Find where the given text appears and provide that cell's center as [X, Y] coordinate. 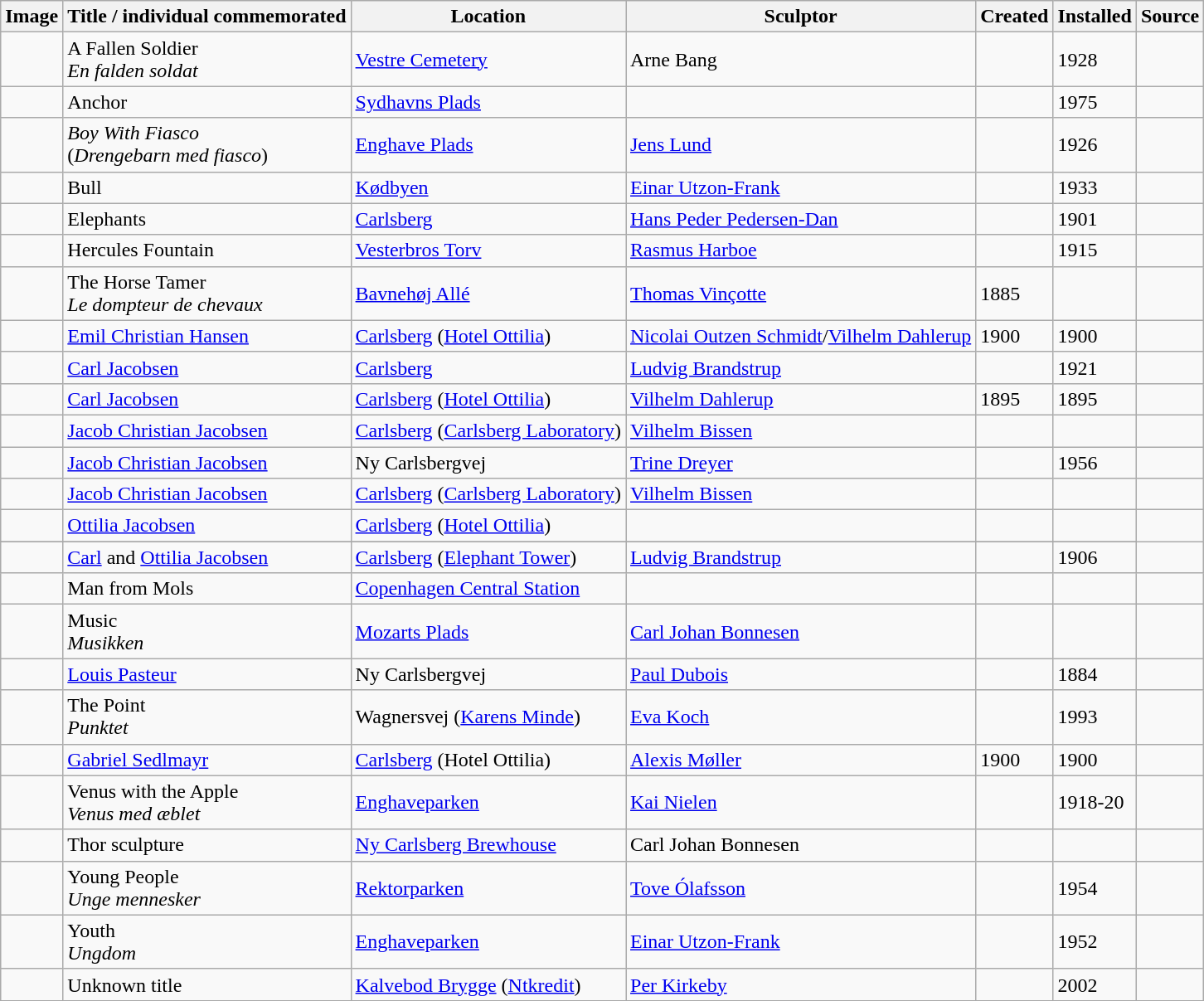
Wagnersvej (Karens Minde) [488, 717]
Thomas Vinçotte [800, 294]
Alexis Møller [800, 760]
Sculptor [800, 17]
2002 [1095, 984]
Boy With Fiasco (Drengebarn med fiasco) [207, 144]
Young People Unge mennesker [207, 887]
1993 [1095, 717]
YouthUngdom [207, 942]
Title / individual commemorated [207, 17]
1933 [1095, 187]
Bull [207, 187]
Trine Dreyer [800, 462]
Man from Mols [207, 589]
Unknown title [207, 984]
Hercules Fountain [207, 250]
The Horse TamerLe dompteur de chevaux [207, 294]
Vilhelm Dahlerup [800, 399]
Location [488, 17]
1901 [1095, 219]
1885 [1015, 294]
Source [1169, 17]
Bavnehøj Allé [488, 294]
Jens Lund [800, 144]
Arne Bang [800, 60]
Per Kirkeby [800, 984]
Rektorparken [488, 887]
Carlsberg (Elephant Tower) [488, 557]
The Point Punktet [207, 717]
1915 [1095, 250]
Tove Ólafsson [800, 887]
Kai Nielen [800, 803]
Created [1015, 17]
Louis Pasteur [207, 674]
Music Musikken [207, 632]
Kalvebod Brygge (Ntkredit) [488, 984]
1952 [1095, 942]
Elephants [207, 219]
Vestre Cemetery [488, 60]
Kødbyen [488, 187]
1884 [1095, 674]
Rasmus Harboe [800, 250]
Sydhavns Plads [488, 102]
1928 [1095, 60]
Nicolai Outzen Schmidt/Vilhelm Dahlerup [800, 336]
Thor sculpture [207, 845]
Enghave Plads [488, 144]
1918-20 [1095, 803]
A Fallen SoldierEn falden soldat [207, 60]
1975 [1095, 102]
Ottilia Jacobsen [207, 526]
Emil Christian Hansen [207, 336]
1926 [1095, 144]
1906 [1095, 557]
Anchor [207, 102]
Hans Peder Pedersen-Dan [800, 219]
Installed [1095, 17]
Eva Koch [800, 717]
1954 [1095, 887]
Venus with the Apple Venus med æblet [207, 803]
Mozarts Plads [488, 632]
Copenhagen Central Station [488, 589]
Image [32, 17]
Carl and Ottilia Jacobsen [207, 557]
Gabriel Sedlmayr [207, 760]
Ny Carlsberg Brewhouse [488, 845]
Vesterbros Torv [488, 250]
1921 [1095, 367]
Paul Dubois [800, 674]
1956 [1095, 462]
